Capture the cell that displays the provided text and extract its [X, Y] central coordinate. 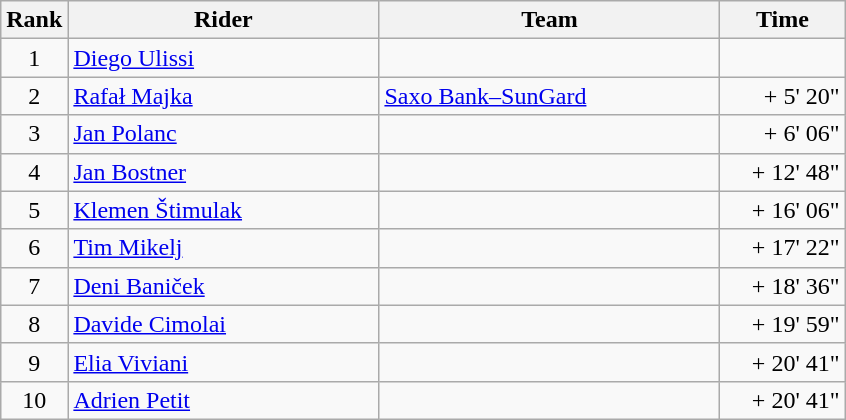
Deni Baniček [224, 286]
Adrien Petit [224, 400]
Klemen Štimulak [224, 210]
4 [34, 172]
+ 18' 36" [782, 286]
2 [34, 96]
+ 19' 59" [782, 324]
Rafał Majka [224, 96]
+ 16' 06" [782, 210]
9 [34, 362]
6 [34, 248]
Jan Bostner [224, 172]
7 [34, 286]
Saxo Bank–SunGard [550, 96]
Tim Mikelj [224, 248]
1 [34, 58]
Time [782, 20]
Jan Polanc [224, 134]
Rider [224, 20]
Team [550, 20]
Diego Ulissi [224, 58]
+ 12' 48" [782, 172]
Rank [34, 20]
8 [34, 324]
5 [34, 210]
10 [34, 400]
+ 6' 06" [782, 134]
+ 17' 22" [782, 248]
+ 5' 20" [782, 96]
Elia Viviani [224, 362]
3 [34, 134]
Davide Cimolai [224, 324]
